Determine the (X, Y) coordinate at the center of the cell enclosing the given text.  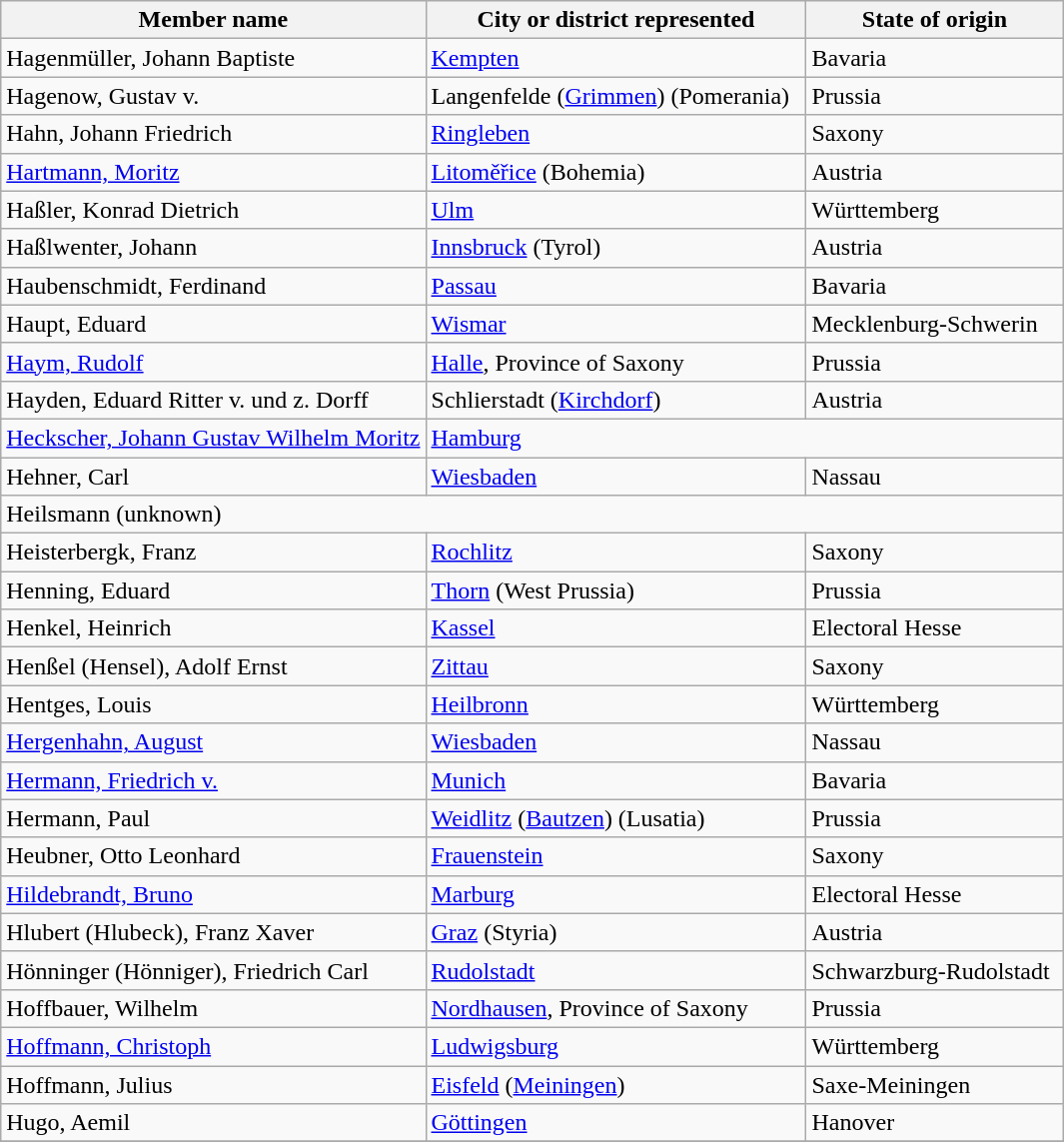
State of origin (935, 20)
Zittau (615, 666)
Heckscher, Johann Gustav Wilhelm Moritz (214, 438)
Frauenstein (615, 856)
Ulm (615, 210)
Hermann, Friedrich v. (214, 780)
Nordhausen, Province of Saxony (615, 1008)
Mecklenburg-Schwerin (935, 324)
Langenfelde (Grimmen) (Pomerania) (615, 96)
Hildebrandt, Bruno (214, 894)
Hentges, Louis (214, 704)
Weidlitz (Bautzen) (Lusatia) (615, 818)
Wismar (615, 324)
Hoffbauer, Wilhelm (214, 1008)
Henning, Eduard (214, 590)
Heisterbergk, Franz (214, 553)
Haubenschmidt, Ferdinand (214, 286)
Hermann, Paul (214, 818)
Hayden, Eduard Ritter v. und z. Dorff (214, 400)
Heilsmann (unknown) (532, 515)
Haupt, Eduard (214, 324)
Hanover (935, 1123)
Schlierstadt (Kirchdorf) (615, 400)
Kempten (615, 58)
Hartmann, Moritz (214, 172)
Hönninger (Hönniger), Friedrich Carl (214, 970)
Eisfeld (Meiningen) (615, 1084)
Rudolstadt (615, 970)
Hlubert (Hlubeck), Franz Xaver (214, 932)
Rochlitz (615, 553)
Hoffmann, Christoph (214, 1046)
Haßlwenter, Johann (214, 248)
Passau (615, 286)
Heubner, Otto Leonhard (214, 856)
Schwarzburg-Rudolstadt (935, 970)
Haßler, Konrad Dietrich (214, 210)
Hehner, Carl (214, 477)
Hugo, Aemil (214, 1123)
City or district represented (615, 20)
Innsbruck (Tyrol) (615, 248)
Litoměřice (Bohemia) (615, 172)
Hoffmann, Julius (214, 1084)
Marburg (615, 894)
Thorn (West Prussia) (615, 590)
Heilbronn (615, 704)
Ringleben (615, 134)
Hagenow, Gustav v. (214, 96)
Saxe-Meiningen (935, 1084)
Halle, Province of Saxony (615, 362)
Henkel, Heinrich (214, 628)
Kassel (615, 628)
Hahn, Johann Friedrich (214, 134)
Hergenhahn, August (214, 742)
Haym, Rudolf (214, 362)
Munich (615, 780)
Henßel (Hensel), Adolf Ernst (214, 666)
Hamburg (744, 438)
Member name (214, 20)
Göttingen (615, 1123)
Ludwigsburg (615, 1046)
Graz (Styria) (615, 932)
Hagenmüller, Johann Baptiste (214, 58)
